Capture the cell that displays the provided text and extract its (X, Y) central coordinate. 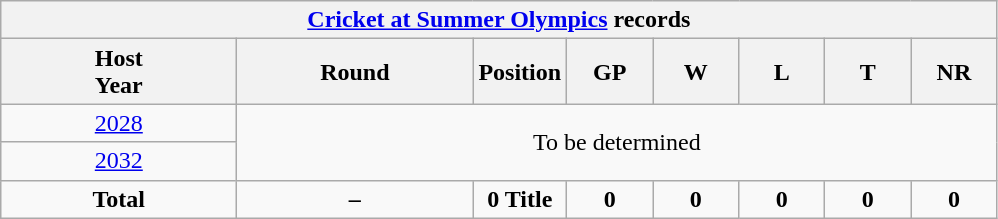
L (782, 72)
Position (520, 72)
Total (119, 199)
W (696, 72)
T (868, 72)
To be determined (617, 142)
GP (610, 72)
2032 (119, 161)
Round (355, 72)
HostYear (119, 72)
0 Title (520, 199)
Cricket at Summer Olympics records (499, 20)
– (355, 199)
2028 (119, 123)
NR (954, 72)
